Return the (x, y) coordinate for the center point of the cell that contains the specified text.  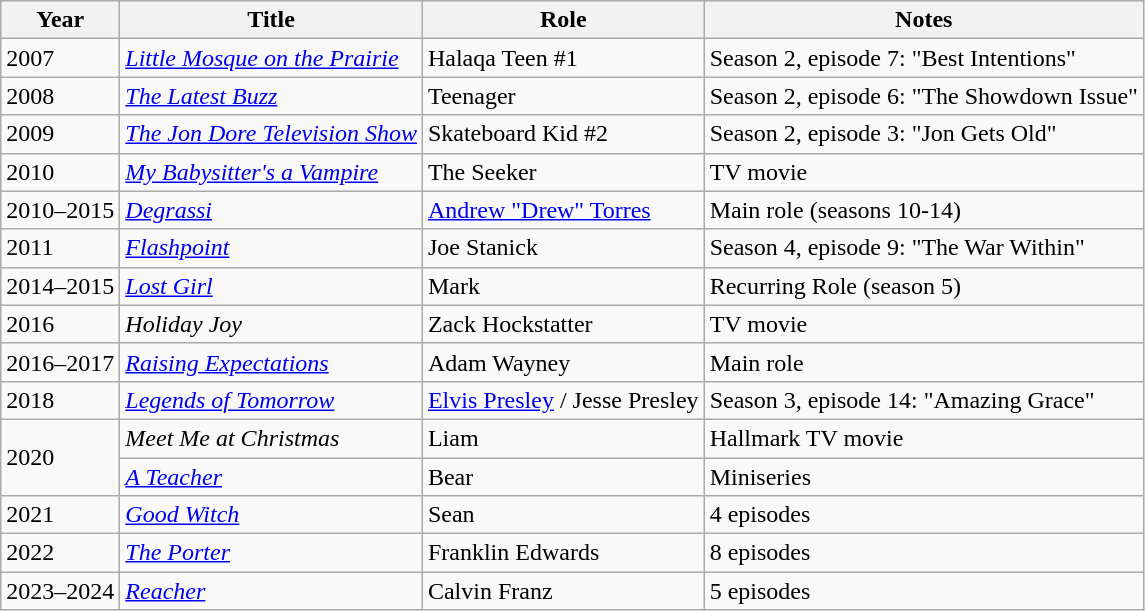
The Porter (272, 553)
Season 4, episode 9: "The War Within" (924, 248)
Degrassi (272, 210)
Legends of Tomorrow (272, 400)
Flashpoint (272, 248)
Bear (563, 477)
Andrew "Drew" Torres (563, 210)
Notes (924, 20)
Calvin Franz (563, 591)
5 episodes (924, 591)
Skateboard Kid #2 (563, 134)
A Teacher (272, 477)
Title (272, 20)
2010 (60, 172)
Season 2, episode 6: "The Showdown Issue" (924, 96)
Good Witch (272, 515)
4 episodes (924, 515)
2023–2024 (60, 591)
The Jon Dore Television Show (272, 134)
Meet Me at Christmas (272, 438)
Zack Hockstatter (563, 324)
Adam Wayney (563, 362)
The Seeker (563, 172)
Halaqa Teen #1 (563, 58)
Main role (924, 362)
My Babysitter's a Vampire (272, 172)
Season 2, episode 7: "Best Intentions" (924, 58)
Role (563, 20)
8 episodes (924, 553)
Little Mosque on the Prairie (272, 58)
2014–2015 (60, 286)
2022 (60, 553)
Season 3, episode 14: "Amazing Grace" (924, 400)
Mark (563, 286)
2016 (60, 324)
Raising Expectations (272, 362)
Joe Stanick (563, 248)
Elvis Presley / Jesse Presley (563, 400)
Recurring Role (season 5) (924, 286)
2011 (60, 248)
Holiday Joy (272, 324)
2009 (60, 134)
The Latest Buzz (272, 96)
Franklin Edwards (563, 553)
Reacher (272, 591)
Miniseries (924, 477)
Sean (563, 515)
Year (60, 20)
2018 (60, 400)
2016–2017 (60, 362)
2021 (60, 515)
2020 (60, 457)
Teenager (563, 96)
Hallmark TV movie (924, 438)
Lost Girl (272, 286)
2010–2015 (60, 210)
Main role (seasons 10-14) (924, 210)
Season 2, episode 3: "Jon Gets Old" (924, 134)
2008 (60, 96)
2007 (60, 58)
Liam (563, 438)
